Determine the (x, y) coordinate at the center of the cell enclosing the given text.  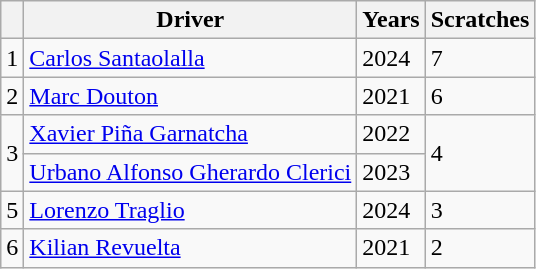
Xavier Piña Garnatcha (190, 134)
1 (12, 58)
5 (12, 210)
Kilian Revuelta (190, 248)
Scratches (480, 20)
4 (480, 153)
2023 (391, 172)
Carlos Santaolalla (190, 58)
Years (391, 20)
2022 (391, 134)
Urbano Alfonso Gherardo Clerici (190, 172)
7 (480, 58)
Marc Douton (190, 96)
Driver (190, 20)
Lorenzo Traglio (190, 210)
